Output the (X, Y) coordinate of the center of the cell containing the given text.  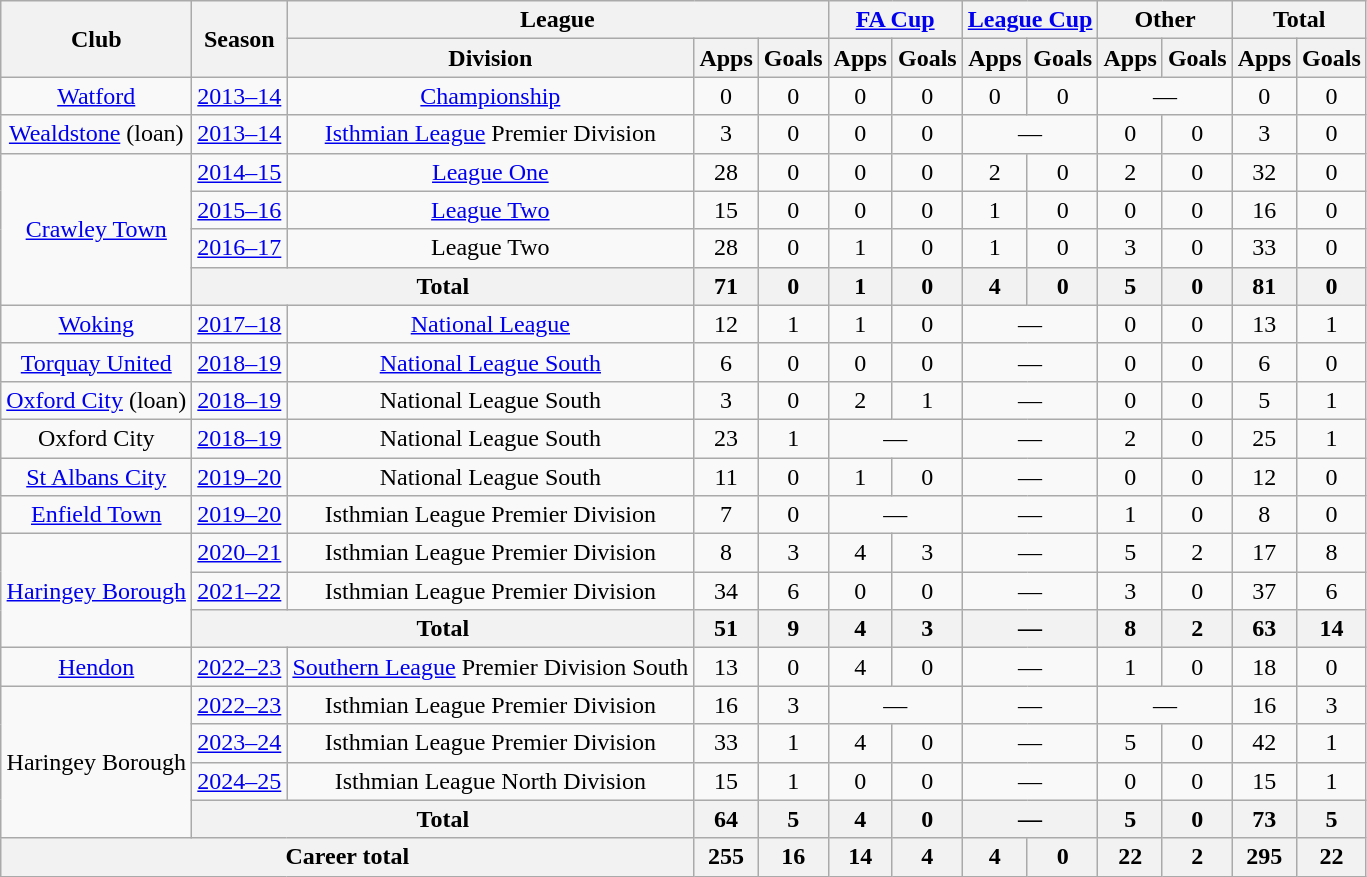
2021–22 (240, 591)
2014–15 (240, 172)
255 (726, 857)
Crawley Town (96, 229)
Oxford City (96, 438)
34 (726, 591)
Season (240, 39)
9 (793, 629)
League (558, 20)
Enfield Town (96, 515)
2015–16 (240, 210)
FA Cup (895, 20)
Hendon (96, 667)
2023–24 (240, 743)
64 (726, 819)
18 (1264, 667)
73 (1264, 819)
Division (490, 58)
Career total (348, 857)
Watford (96, 96)
32 (1264, 172)
Oxford City (loan) (96, 400)
23 (726, 438)
National League (490, 324)
Torquay United (96, 362)
2016–17 (240, 248)
Isthmian League North Division (490, 781)
2020–21 (240, 553)
63 (1264, 629)
2024–25 (240, 781)
42 (1264, 743)
League One (490, 172)
81 (1264, 286)
295 (1264, 857)
Club (96, 39)
25 (1264, 438)
71 (726, 286)
Other (1165, 20)
Woking (96, 324)
37 (1264, 591)
Championship (490, 96)
17 (1264, 553)
2017–18 (240, 324)
League Cup (1030, 20)
St Albans City (96, 477)
11 (726, 477)
Wealdstone (loan) (96, 134)
Southern League Premier Division South (490, 667)
51 (726, 629)
7 (726, 515)
